Find where the given text appears and provide that cell's center as (X, Y) coordinate. 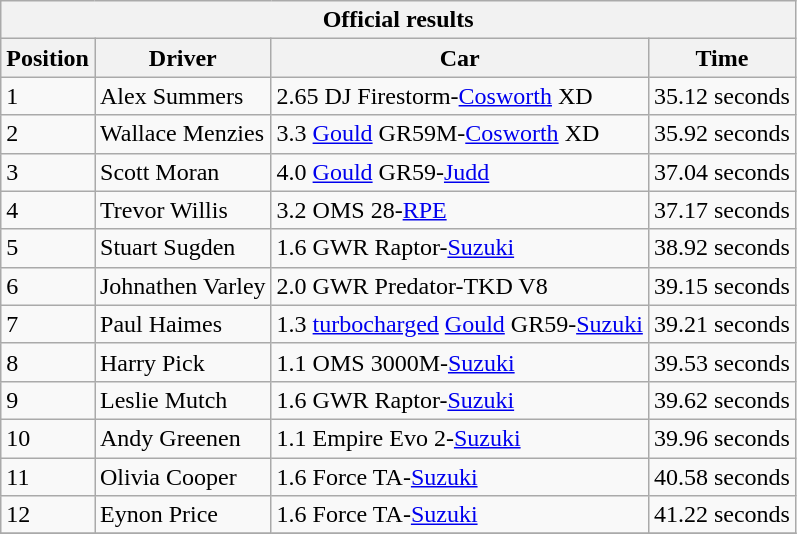
1.1 OMS 3000M-Suzuki (460, 362)
Position (48, 58)
2.0 GWR Predator-TKD V8 (460, 286)
2 (48, 134)
37.17 seconds (722, 210)
38.92 seconds (722, 248)
Trevor Willis (182, 210)
35.92 seconds (722, 134)
7 (48, 324)
11 (48, 477)
6 (48, 286)
12 (48, 515)
37.04 seconds (722, 172)
Wallace Menzies (182, 134)
40.58 seconds (722, 477)
35.12 seconds (722, 96)
Olivia Cooper (182, 477)
Johnathen Varley (182, 286)
1 (48, 96)
2.65 DJ Firestorm-Cosworth XD (460, 96)
3.2 OMS 28-RPE (460, 210)
Time (722, 58)
4 (48, 210)
Harry Pick (182, 362)
1.3 turbocharged Gould GR59-Suzuki (460, 324)
Official results (398, 20)
10 (48, 438)
39.21 seconds (722, 324)
39.62 seconds (722, 400)
9 (48, 400)
3.3 Gould GR59M-Cosworth XD (460, 134)
Eynon Price (182, 515)
Alex Summers (182, 96)
3 (48, 172)
Scott Moran (182, 172)
39.53 seconds (722, 362)
8 (48, 362)
39.96 seconds (722, 438)
1.1 Empire Evo 2-Suzuki (460, 438)
Paul Haimes (182, 324)
Leslie Mutch (182, 400)
41.22 seconds (722, 515)
4.0 Gould GR59-Judd (460, 172)
5 (48, 248)
39.15 seconds (722, 286)
Car (460, 58)
Driver (182, 58)
Andy Greenen (182, 438)
Stuart Sugden (182, 248)
